Return the [X, Y] coordinate for the center point of the cell that contains the specified text.  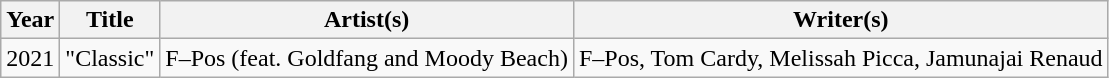
Artist(s) [367, 20]
2021 [30, 58]
Writer(s) [840, 20]
F–Pos (feat. Goldfang and Moody Beach) [367, 58]
"Classic" [110, 58]
Year [30, 20]
F–Pos, Tom Cardy, Melissah Picca, Jamunajai Renaud [840, 58]
Title [110, 20]
